Determine the (X, Y) coordinate at the center of the cell enclosing the given text.  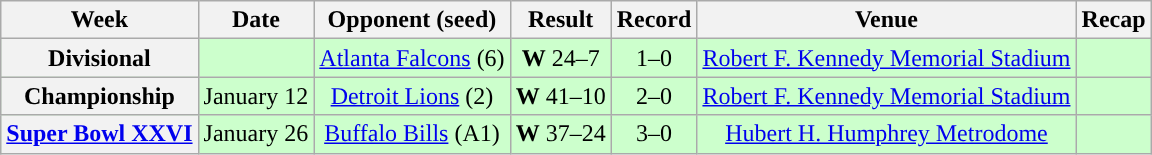
Divisional (100, 58)
Championship (100, 96)
Hubert H. Humphrey Metrodome (886, 134)
Opponent (seed) (412, 20)
January 26 (256, 134)
Record (654, 20)
1–0 (654, 58)
3–0 (654, 134)
Detroit Lions (2) (412, 96)
W 24–7 (560, 58)
W 37–24 (560, 134)
W 41–10 (560, 96)
Atlanta Falcons (6) (412, 58)
Super Bowl XXVI (100, 134)
Date (256, 20)
Venue (886, 20)
Buffalo Bills (A1) (412, 134)
January 12 (256, 96)
Recap (1114, 20)
Result (560, 20)
2–0 (654, 96)
Week (100, 20)
